Return the (x, y) coordinate for the center point of the cell that contains the specified text.  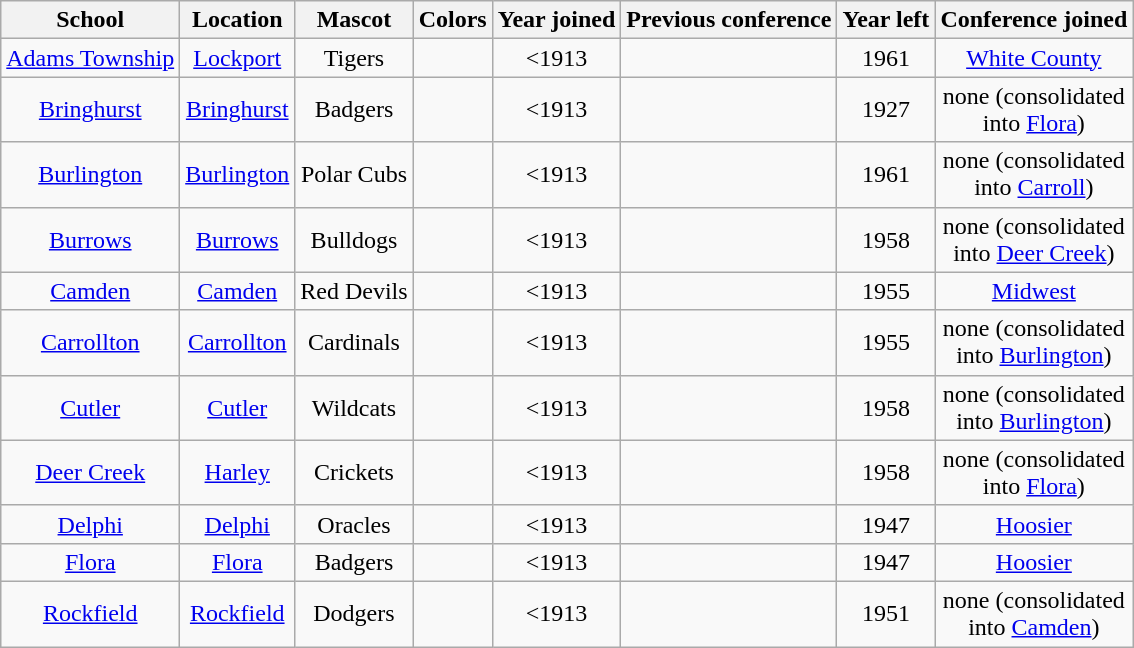
Adams Township (90, 58)
Polar Cubs (354, 174)
Tigers (354, 58)
Bulldogs (354, 240)
Deer Creek (90, 472)
Wildcats (354, 408)
Location (238, 20)
Year joined (556, 20)
School (90, 20)
Oracles (354, 524)
White County (1034, 58)
Harley (238, 472)
Lockport (238, 58)
Conference joined (1034, 20)
Previous conference (729, 20)
none (consolidatedinto Deer Creek) (1034, 240)
Midwest (1034, 291)
1927 (886, 110)
Dodgers (354, 614)
Colors (452, 20)
1951 (886, 614)
Red Devils (354, 291)
Cardinals (354, 342)
Mascot (354, 20)
none (consolidatedinto Carroll) (1034, 174)
none (consolidatedinto Camden) (1034, 614)
Crickets (354, 472)
Year left (886, 20)
